For the text-containing cell, return its midpoint in (x, y) coordinate format. 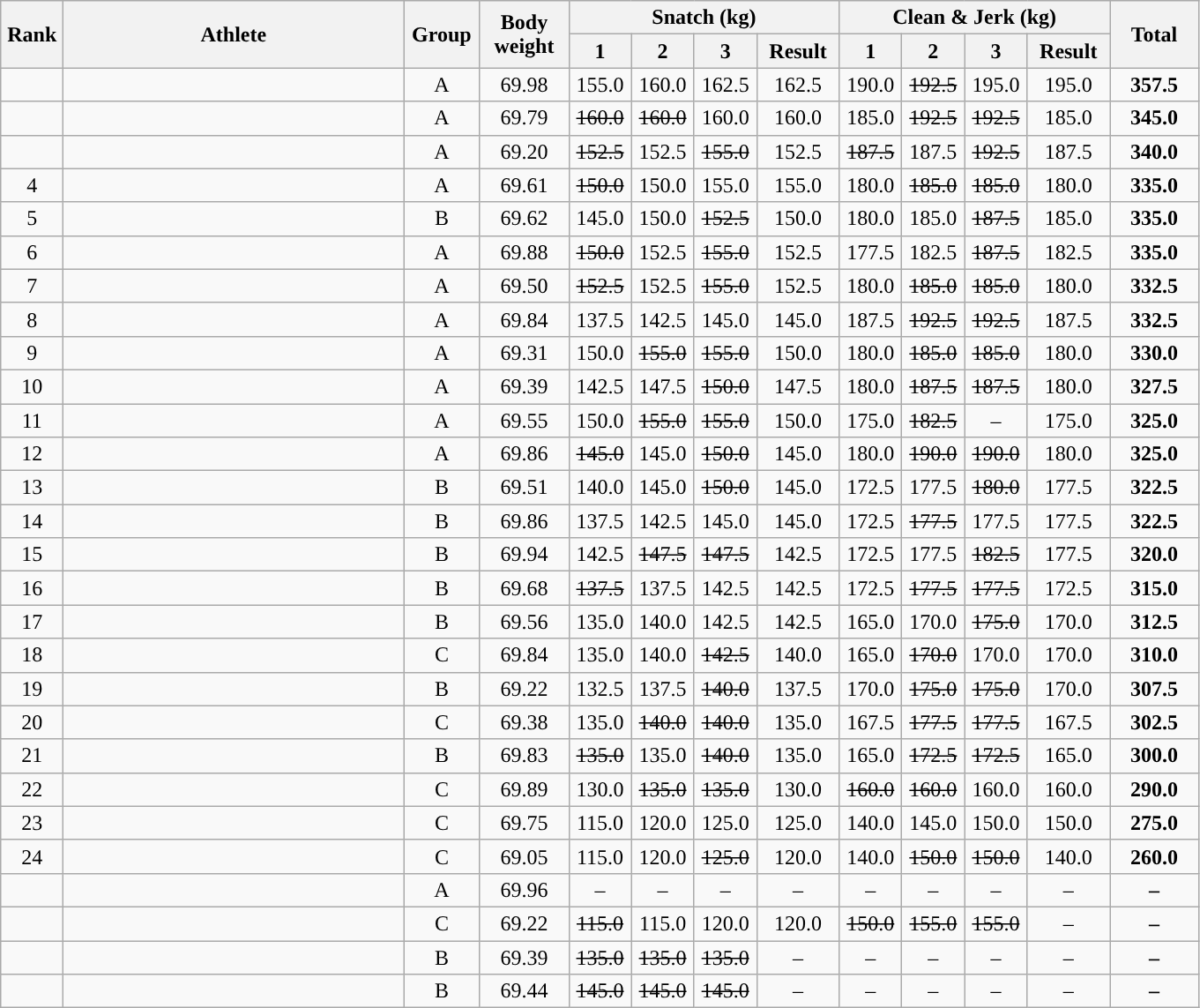
69.62 (524, 219)
69.68 (524, 588)
69.75 (524, 823)
260.0 (1153, 856)
357.5 (1153, 85)
13 (32, 488)
345.0 (1153, 118)
12 (32, 454)
Clean & Jerk (kg) (975, 18)
19 (32, 689)
69.83 (524, 756)
7 (32, 286)
17 (32, 622)
69.20 (524, 152)
315.0 (1153, 588)
327.5 (1153, 386)
69.55 (524, 421)
340.0 (1153, 152)
310.0 (1153, 655)
24 (32, 856)
10 (32, 386)
11 (32, 421)
312.5 (1153, 622)
21 (32, 756)
307.5 (1153, 689)
Snatch (kg) (704, 18)
8 (32, 319)
132.5 (600, 689)
Group (442, 34)
5 (32, 219)
302.5 (1153, 722)
Athlete (234, 34)
69.88 (524, 252)
69.50 (524, 286)
20 (32, 722)
14 (32, 521)
69.44 (524, 991)
69.61 (524, 185)
69.38 (524, 722)
69.96 (524, 890)
320.0 (1153, 555)
15 (32, 555)
6 (32, 252)
4 (32, 185)
300.0 (1153, 756)
9 (32, 353)
69.56 (524, 622)
69.98 (524, 85)
22 (32, 789)
275.0 (1153, 823)
16 (32, 588)
69.89 (524, 789)
69.05 (524, 856)
69.94 (524, 555)
69.51 (524, 488)
Body weight (524, 34)
290.0 (1153, 789)
Total (1153, 34)
69.79 (524, 118)
330.0 (1153, 353)
18 (32, 655)
69.31 (524, 353)
23 (32, 823)
Rank (32, 34)
